Detect which cell encompasses the target text, then output its (x, y) center coordinate. 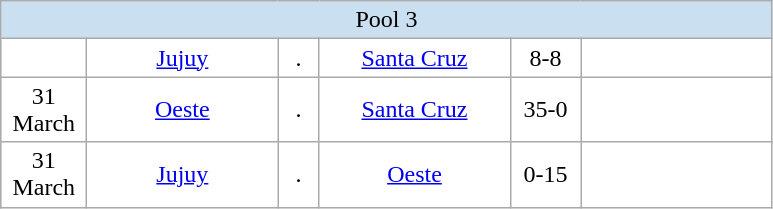
35-0 (546, 110)
8-8 (546, 58)
0-15 (546, 174)
Pool 3 (386, 20)
